Find where the given text appears and provide that cell's center as [x, y] coordinate. 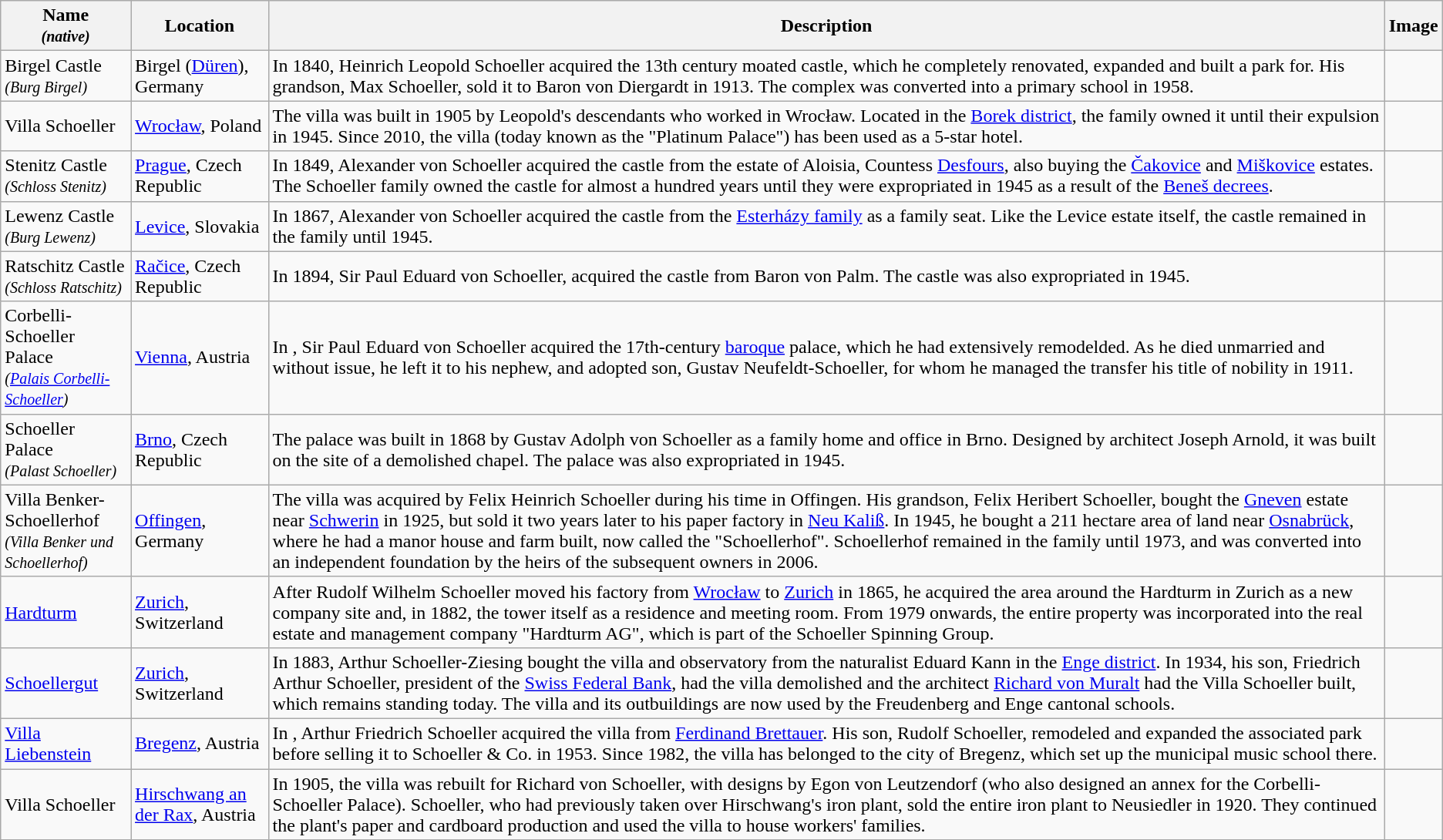
Levice, Slovakia [200, 227]
Račice, Czech Republic [200, 276]
Schoellergut [66, 683]
In 1894, Sir Paul Eduard von Schoeller, acquired the castle from Baron von Palm. The castle was also expropriated in 1945. [826, 276]
Prague, Czech Republic [200, 176]
Brno, Czech Republic [200, 449]
Ratschitz Castle(Schloss Ratschitz) [66, 276]
Image [1414, 26]
Villa Liebenstein [66, 743]
Stenitz Castle(Schloss Stenitz) [66, 176]
Bregenz, Austria [200, 743]
Name (native) [66, 26]
Lewenz Castle(Burg Lewenz) [66, 227]
Schoeller Palace (Palast Schoeller) [66, 449]
Location [200, 26]
Hirschwang an der Rax, Austria [200, 805]
Birgel (Düren), Germany [200, 76]
Hardturm [66, 612]
Description [826, 26]
Corbelli-Schoeller Palace(Palais Corbelli-Schoeller) [66, 358]
Villa Benker-Schoellerhof(Villa Benker und Schoellerhof) [66, 530]
Wrocław, Poland [200, 126]
Birgel Castle(Burg Birgel) [66, 76]
Offingen, Germany [200, 530]
Vienna, Austria [200, 358]
